Scan for the cell matching the given text and deliver its [X, Y] coordinate at center. 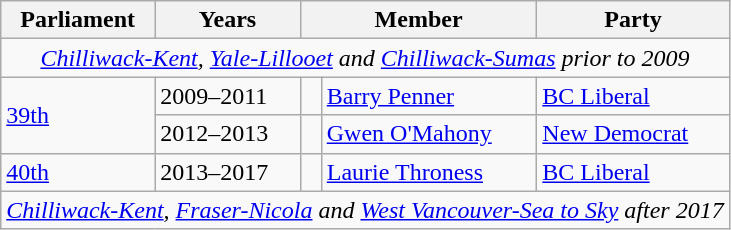
Gwen O'Mahony [429, 134]
Parliament [78, 20]
Member [418, 20]
Chilliwack-Kent, Fraser-Nicola and West Vancouver-Sea to Sky after 2017 [365, 210]
2012–2013 [228, 134]
Barry Penner [429, 96]
New Democrat [633, 134]
2013–2017 [228, 172]
39th [78, 115]
Party [633, 20]
Years [228, 20]
40th [78, 172]
Laurie Throness [429, 172]
Chilliwack-Kent, Yale-Lillooet and Chilliwack-Sumas prior to 2009 [365, 58]
2009–2011 [228, 96]
